Provide the (X, Y) coordinate of the cell's center where the given text is located.  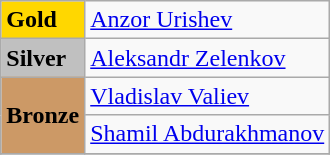
Gold (43, 20)
Anzor Urishev (208, 20)
Bronze (43, 115)
Aleksandr Zelenkov (208, 58)
Silver (43, 58)
Vladislav Valiev (208, 96)
Shamil Abdurakhmanov (208, 134)
